Provide the [X, Y] coordinate of the cell's center where the given text is located.  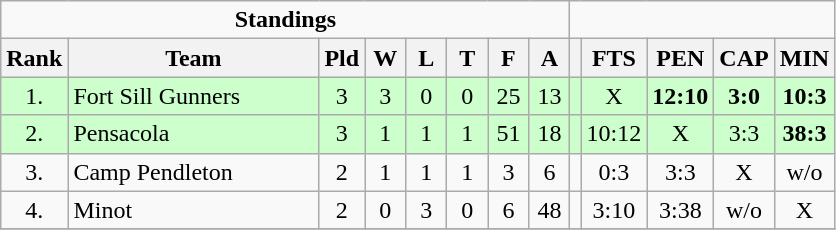
48 [550, 210]
2. [34, 134]
13 [550, 96]
4. [34, 210]
0:3 [614, 172]
51 [508, 134]
Standings [286, 20]
1. [34, 96]
Rank [34, 58]
3:10 [614, 210]
W [386, 58]
10:3 [804, 96]
Pld [342, 58]
F [508, 58]
12:10 [680, 96]
T [468, 58]
Fort Sill Gunners [194, 96]
Camp Pendleton [194, 172]
18 [550, 134]
Minot [194, 210]
3:0 [744, 96]
CAP [744, 58]
Team [194, 58]
10:12 [614, 134]
FTS [614, 58]
38:3 [804, 134]
L [426, 58]
3:38 [680, 210]
3. [34, 172]
A [550, 58]
MIN [804, 58]
PEN [680, 58]
Pensacola [194, 134]
25 [508, 96]
